For the text-containing cell, return its midpoint in [x, y] coordinate format. 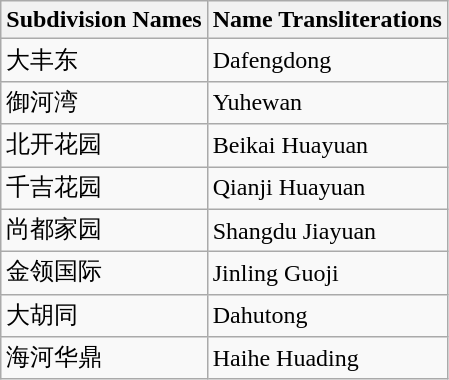
海河华鼎 [104, 358]
Dahutong [327, 316]
金领国际 [104, 274]
北开花园 [104, 146]
Jinling Guoji [327, 274]
大胡同 [104, 316]
Subdivision Names [104, 20]
御河湾 [104, 102]
大丰东 [104, 60]
Shangdu Jiayuan [327, 230]
Haihe Huading [327, 358]
Beikai Huayuan [327, 146]
Name Transliterations [327, 20]
Dafengdong [327, 60]
千吉花园 [104, 188]
Qianji Huayuan [327, 188]
尚都家园 [104, 230]
Yuhewan [327, 102]
